For the text-containing cell, return its midpoint in (x, y) coordinate format. 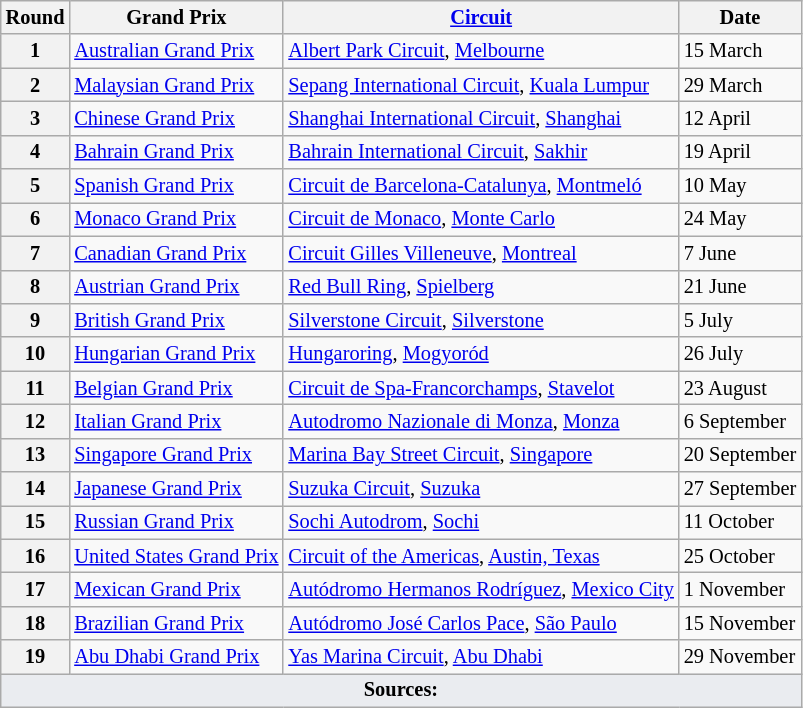
Circuit Gilles Villeneuve, Montreal (480, 253)
12 April (740, 118)
13 (36, 455)
Autodromo Nazionale di Monza, Monza (480, 421)
27 September (740, 489)
Marina Bay Street Circuit, Singapore (480, 455)
Mexican Grand Prix (176, 589)
Belgian Grand Prix (176, 388)
20 September (740, 455)
Canadian Grand Prix (176, 253)
Chinese Grand Prix (176, 118)
1 November (740, 589)
14 (36, 489)
Malaysian Grand Prix (176, 85)
Monaco Grand Prix (176, 219)
United States Grand Prix (176, 556)
1 (36, 51)
16 (36, 556)
21 June (740, 287)
2 (36, 85)
Circuit de Spa-Francorchamps, Stavelot (480, 388)
Round (36, 17)
British Grand Prix (176, 320)
11 October (740, 522)
Brazilian Grand Prix (176, 623)
Date (740, 17)
26 July (740, 354)
Albert Park Circuit, Melbourne (480, 51)
11 (36, 388)
6 September (740, 421)
Abu Dhabi Grand Prix (176, 657)
15 November (740, 623)
Russian Grand Prix (176, 522)
18 (36, 623)
19 (36, 657)
Sepang International Circuit, Kuala Lumpur (480, 85)
10 May (740, 186)
Bahrain International Circuit, Sakhir (480, 152)
3 (36, 118)
4 (36, 152)
Austrian Grand Prix (176, 287)
12 (36, 421)
Shanghai International Circuit, Shanghai (480, 118)
7 (36, 253)
Grand Prix (176, 17)
8 (36, 287)
Japanese Grand Prix (176, 489)
10 (36, 354)
Circuit de Barcelona-Catalunya, Montmeló (480, 186)
Hungarian Grand Prix (176, 354)
24 May (740, 219)
Sochi Autodrom, Sochi (480, 522)
Circuit of the Americas, Austin, Texas (480, 556)
19 April (740, 152)
Circuit de Monaco, Monte Carlo (480, 219)
15 March (740, 51)
Red Bull Ring, Spielberg (480, 287)
Autódromo Hermanos Rodríguez, Mexico City (480, 589)
Spanish Grand Prix (176, 186)
Singapore Grand Prix (176, 455)
17 (36, 589)
6 (36, 219)
Silverstone Circuit, Silverstone (480, 320)
Australian Grand Prix (176, 51)
29 November (740, 657)
5 (36, 186)
Italian Grand Prix (176, 421)
5 July (740, 320)
23 August (740, 388)
15 (36, 522)
29 March (740, 85)
Autódromo José Carlos Pace, São Paulo (480, 623)
Yas Marina Circuit, Abu Dhabi (480, 657)
Hungaroring, Mogyoród (480, 354)
25 October (740, 556)
7 June (740, 253)
Circuit (480, 17)
9 (36, 320)
Suzuka Circuit, Suzuka (480, 489)
Bahrain Grand Prix (176, 152)
Sources: (401, 690)
